Find where the given text appears and provide that cell's center as (x, y) coordinate. 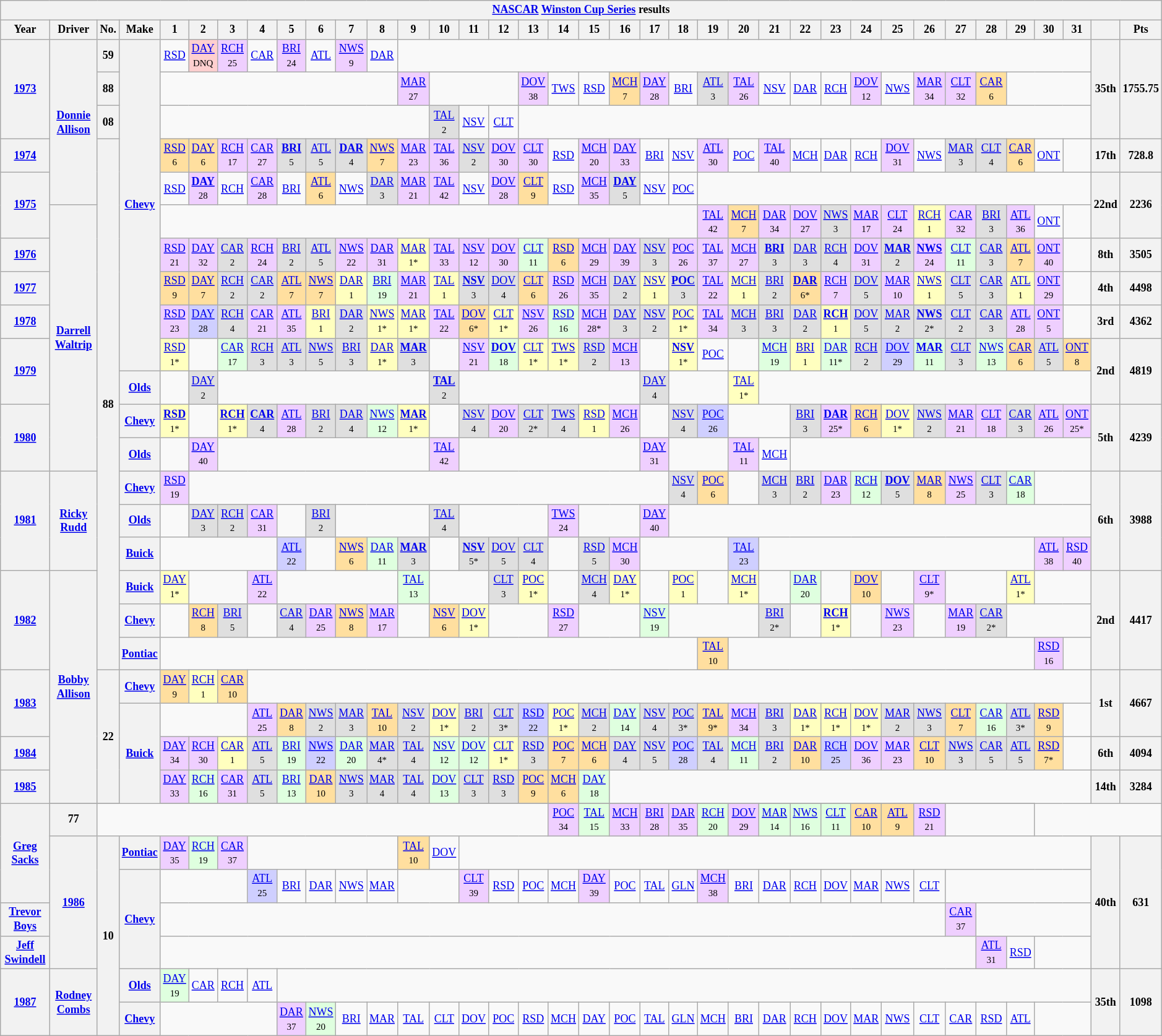
NWS9 (351, 56)
MCH11 (744, 753)
POC1 (683, 587)
TAL1 (444, 288)
14th (1105, 787)
DAR11 (382, 554)
1987 (25, 1003)
NWS1 (929, 288)
1098 (1141, 1003)
4667 (1141, 703)
4 (262, 30)
DAY5 (625, 189)
CAR2* (991, 621)
NASCAR Winston Cup Series results (581, 10)
TAL1* (744, 388)
RCH24 (262, 255)
RSD1 (594, 421)
21 (775, 30)
16 (625, 30)
631 (1141, 902)
POC6 (713, 488)
Darrell Waltrip (73, 338)
30 (1049, 30)
NWS8 (351, 621)
Rodney Combs (73, 1003)
BRI28 (655, 820)
9 (413, 30)
CLT7 (961, 720)
3rd (1105, 321)
RCH20 (713, 820)
CAR28 (262, 189)
MCH20 (594, 155)
NSV1* (683, 355)
17th (1105, 155)
MCH27 (744, 255)
NWS6 (351, 554)
TAL37 (713, 255)
CLT24 (898, 222)
ATL1 (1020, 288)
1984 (25, 753)
17 (655, 30)
POC3 (683, 288)
DAY31 (655, 454)
RSD7* (1049, 753)
RCH7 (835, 288)
CAR1 (233, 753)
MAR27 (413, 89)
RCH30 (203, 753)
3988 (1141, 521)
Year (25, 30)
RSD27 (564, 621)
DAY7 (203, 288)
ATL1* (1020, 587)
ATL6 (321, 189)
Trevor Boys (25, 920)
7 (351, 30)
TWS (564, 89)
Donnie Allison (73, 122)
NSV19 (655, 621)
DAR25 (321, 621)
DAR23 (835, 488)
RSD26 (564, 288)
1974 (25, 155)
Ricky Rudd (73, 521)
CLT10 (929, 753)
CLT32 (961, 89)
CLT5 (961, 288)
RCH17 (233, 155)
MCH4 (594, 587)
DAY35 (174, 853)
NSV5 (655, 753)
CLT3* (504, 720)
ATL31 (991, 952)
NSV6 (444, 621)
TWS24 (564, 520)
DAY34 (174, 753)
MAR11 (929, 355)
MCH26 (625, 421)
NSV26 (533, 321)
08 (108, 122)
ATL35 (292, 321)
TAL23 (744, 554)
DAYDNQ (203, 56)
Pts (1141, 30)
NWS24 (929, 255)
MCH33 (625, 820)
26 (929, 30)
1981 (25, 521)
NWS23 (898, 621)
1973 (25, 89)
CLT9* (929, 587)
DOV36 (866, 753)
59 (108, 56)
RCH16 (203, 787)
12 (504, 30)
MCH2 (594, 720)
TAL36 (444, 155)
CAR18 (1020, 488)
DAY14 (625, 720)
NWS13 (991, 355)
ONT29 (1049, 288)
NWS16 (805, 820)
DAY9 (174, 687)
RSD40 (1077, 554)
MCH19 (775, 355)
31 (1077, 30)
DOV10 (866, 587)
22nd (1105, 205)
RCH3 (262, 355)
18 (683, 30)
1st (1105, 703)
40th (1105, 902)
TAL13 (413, 587)
CLT39 (474, 886)
TAL26 (744, 89)
MAR34 (929, 89)
ATL26 (1049, 421)
DAR6* (805, 288)
ATL30 (713, 155)
TAL34 (713, 321)
POC7 (564, 753)
15 (594, 30)
ONT40 (1049, 255)
TWS1* (564, 355)
DAR31 (382, 255)
CLT18 (991, 421)
5 (292, 30)
77 (73, 820)
CAR32 (961, 222)
ATL3* (1020, 720)
DAR8 (292, 720)
Greg Sacks (25, 853)
RSD2 (594, 355)
BRI2* (775, 621)
NWS12 (382, 421)
CLT2 (961, 321)
DAR25* (835, 421)
MAR8 (929, 488)
1975 (25, 205)
NWS20 (321, 1019)
Driver (73, 30)
11 (474, 30)
RCH12 (866, 488)
POC28 (683, 753)
CLT30 (533, 155)
DOV27 (805, 222)
19 (713, 30)
1 (174, 30)
DAR34 (775, 222)
No. (108, 30)
TAL33 (444, 255)
MCH13 (625, 355)
Bobby Allison (73, 687)
MCH1 (744, 288)
1755.75 (1141, 89)
DOV38 (533, 89)
ONT25* (1077, 421)
TAL9* (713, 720)
728.8 (1141, 155)
MCH38 (713, 886)
CAR16 (991, 720)
4417 (1141, 620)
DOV18 (504, 355)
4th (1105, 288)
MCH28* (594, 321)
MAR4* (382, 753)
RSD22 (533, 720)
1976 (25, 255)
25 (898, 30)
4819 (1141, 371)
DAR37 (292, 1019)
DOV4 (504, 288)
1977 (25, 288)
3 (233, 30)
1979 (25, 371)
POC34 (564, 820)
NWS2* (929, 321)
MCH29 (594, 255)
CAR17 (233, 355)
1986 (73, 902)
Jeff Swindell (25, 952)
RCH6 (866, 421)
ATL36 (1020, 222)
1982 (25, 620)
MCH30 (625, 554)
RSD19 (174, 488)
POC3* (683, 720)
CAR27 (262, 155)
DAY32 (203, 255)
DAY19 (174, 986)
DAR11* (835, 355)
CLT6 (533, 288)
POC9 (533, 787)
6 (321, 30)
MCH1* (744, 587)
8 (382, 30)
BRI24 (292, 56)
1985 (25, 787)
4498 (1141, 288)
ONT8 (1077, 355)
4239 (1141, 437)
NSV5* (474, 554)
2 (203, 30)
NSV21 (474, 355)
5th (1105, 437)
29 (1020, 30)
Make (140, 30)
DAY6 (203, 155)
1983 (25, 703)
NSV1 (655, 288)
CLT2* (533, 421)
2236 (1141, 205)
13 (533, 30)
NWS5 (321, 355)
28 (991, 30)
20 (744, 30)
MCH34 (744, 720)
MAR14 (775, 820)
ATL9 (898, 820)
MAR10 (898, 288)
NWS25 (961, 488)
RSD5 (594, 554)
3284 (1141, 787)
DOV13 (444, 787)
8th (1105, 255)
DAY (594, 1019)
DAY18 (594, 787)
NWS1* (382, 321)
CAR5 (991, 753)
TAL15 (594, 820)
DOV28 (504, 189)
ONT5 (1049, 321)
TAL11 (744, 454)
MAR4 (382, 787)
14 (564, 30)
27 (961, 30)
BRI13 (292, 787)
RCH8 (203, 621)
ATL38 (1049, 554)
DAR1 (351, 288)
RCH19 (203, 853)
CAR21 (262, 321)
4362 (1141, 321)
DOV6* (474, 321)
1978 (25, 321)
DOV20 (504, 421)
3505 (1141, 255)
23 (835, 30)
MAR19 (961, 621)
RSD23 (174, 321)
4094 (1141, 753)
24 (866, 30)
DAR35 (683, 820)
1980 (25, 437)
TWS4 (564, 421)
CLT9 (533, 189)
TAL40 (775, 155)
